Return [X, Y] of the center of cell containing provided text 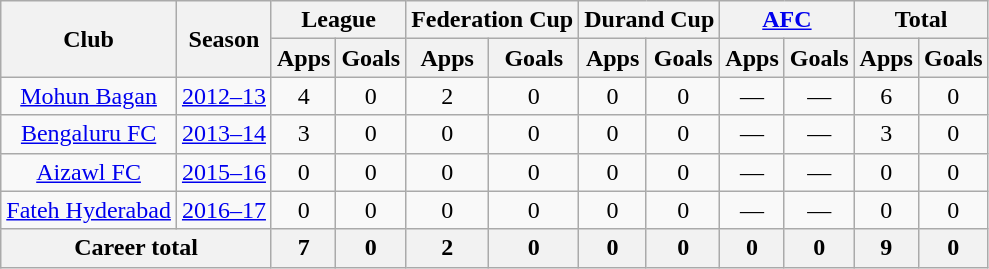
9 [886, 248]
2013–14 [224, 134]
Aizawl FC [89, 172]
4 [303, 96]
Season [224, 39]
Club [89, 39]
2015–16 [224, 172]
Bengaluru FC [89, 134]
Total [921, 20]
7 [303, 248]
6 [886, 96]
Durand Cup [650, 20]
League [338, 20]
AFC [787, 20]
2016–17 [224, 210]
2012–13 [224, 96]
Career total [136, 248]
Mohun Bagan [89, 96]
Federation Cup [492, 20]
Fateh Hyderabad [89, 210]
